Output the (x, y) coordinate of the center of the cell containing the given text.  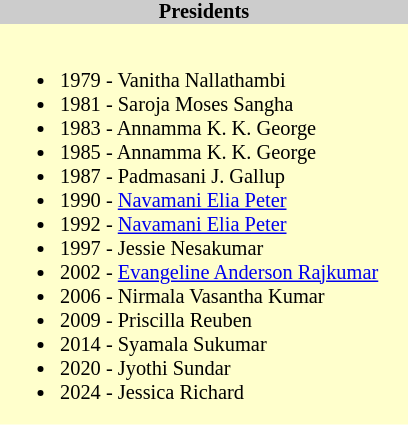
Presidents (204, 12)
